For the text-containing cell, return its midpoint in (X, Y) coordinate format. 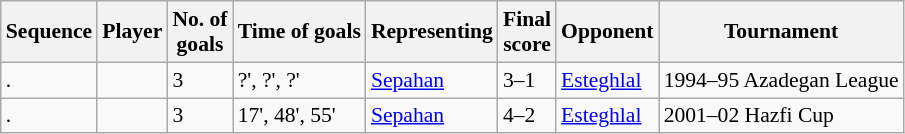
Tournament (782, 32)
17', 48', 55' (300, 116)
Sequence (49, 32)
No. ofgoals (200, 32)
Player (132, 32)
Finalscore (527, 32)
1994–95 Azadegan League (782, 80)
Opponent (608, 32)
2001–02 Hazfi Cup (782, 116)
3–1 (527, 80)
Representing (432, 32)
Time of goals (300, 32)
4–2 (527, 116)
?', ?', ?' (300, 80)
